Scan for the cell matching the given text and deliver its (x, y) coordinate at center. 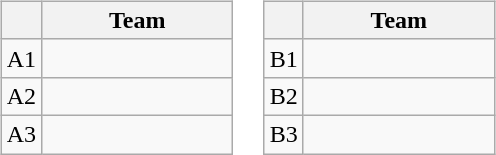
B1 (284, 58)
A3 (21, 134)
B3 (284, 134)
A2 (21, 96)
A1 (21, 58)
B2 (284, 96)
